For the text-containing cell, return its midpoint in [X, Y] coordinate format. 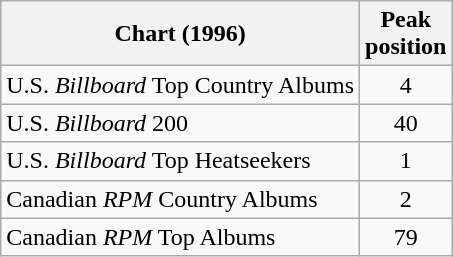
U.S. Billboard Top Heatseekers [180, 161]
40 [406, 123]
U.S. Billboard 200 [180, 123]
4 [406, 85]
U.S. Billboard Top Country Albums [180, 85]
2 [406, 199]
Canadian RPM Country Albums [180, 199]
79 [406, 237]
1 [406, 161]
Chart (1996) [180, 34]
Canadian RPM Top Albums [180, 237]
Peakposition [406, 34]
